Provide the [x, y] coordinate of the cell's center where the given text is located.  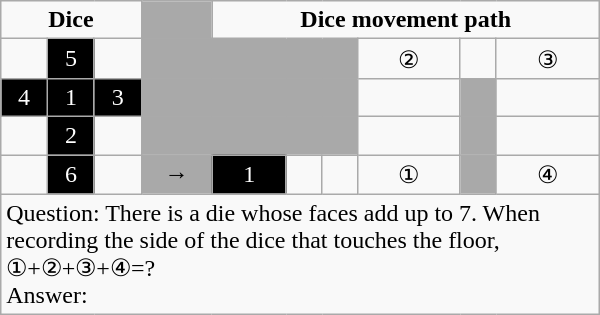
4 [24, 97]
Question: There is a die whose faces add up to 7. When recording the side of the dice that touches the floor, ①+②+③+④=?Answer: [300, 254]
6 [72, 174]
② [408, 59]
Dice movement path [406, 20]
5 [72, 59]
3 [118, 97]
2 [72, 135]
③ [548, 59]
Dice [71, 20]
① [408, 174]
④ [548, 174]
→ [176, 174]
